Locate the cell with the specified text and output its (X, Y) center coordinate. 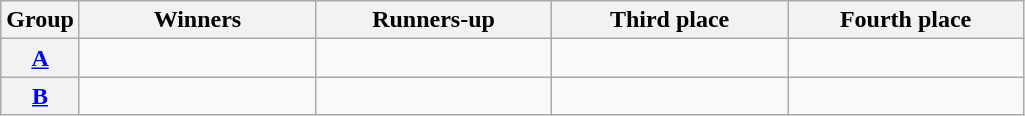
Fourth place (906, 20)
Group (40, 20)
Winners (197, 20)
Third place (670, 20)
Runners-up (433, 20)
B (40, 96)
A (40, 58)
